Capture the cell that displays the provided text and extract its [x, y] central coordinate. 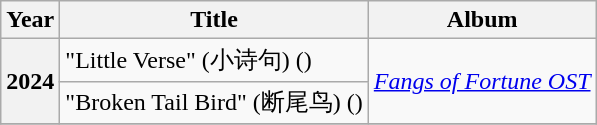
"Broken Tail Bird" (断尾鸟) () [214, 102]
Title [214, 20]
2024 [30, 82]
Fangs of Fortune OST [482, 82]
"Little Verse" (小诗句) () [214, 60]
Album [482, 20]
Year [30, 20]
